Search for the cell housing the specified text and yield its [X, Y] center coordinate. 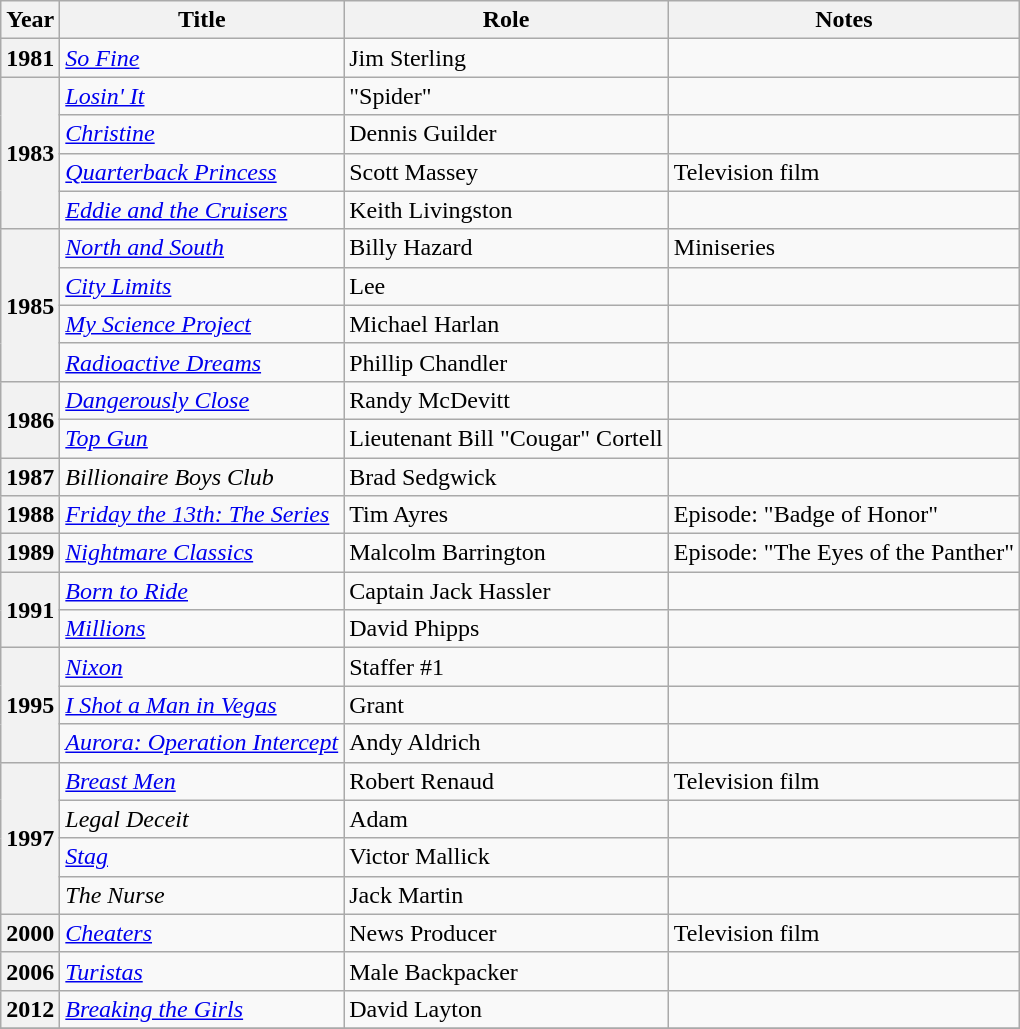
Jim Sterling [506, 58]
Randy McDevitt [506, 400]
1985 [30, 305]
Episode: "The Eyes of the Panther" [844, 553]
Quarterback Princess [202, 172]
Cheaters [202, 933]
Year [30, 20]
Phillip Chandler [506, 362]
City Limits [202, 286]
Radioactive Dreams [202, 362]
Role [506, 20]
1986 [30, 419]
Friday the 13th: The Series [202, 515]
My Science Project [202, 324]
Adam [506, 819]
Top Gun [202, 438]
Victor Mallick [506, 857]
Lee [506, 286]
Billy Hazard [506, 248]
Captain Jack Hassler [506, 591]
Aurora: Operation Intercept [202, 743]
Millions [202, 629]
Christine [202, 134]
1995 [30, 705]
I Shot a Man in Vegas [202, 705]
Andy Aldrich [506, 743]
Malcolm Barrington [506, 553]
Turistas [202, 971]
Breast Men [202, 781]
Nixon [202, 667]
Nightmare Classics [202, 553]
"Spider" [506, 96]
2012 [30, 1009]
Eddie and the Cruisers [202, 210]
David Phipps [506, 629]
Staffer #1 [506, 667]
Male Backpacker [506, 971]
Stag [202, 857]
Born to Ride [202, 591]
Billionaire Boys Club [202, 477]
Grant [506, 705]
Brad Sedgwick [506, 477]
1988 [30, 515]
1987 [30, 477]
News Producer [506, 933]
Miniseries [844, 248]
Title [202, 20]
So Fine [202, 58]
Dangerously Close [202, 400]
Legal Deceit [202, 819]
Lieutenant Bill "Cougar" Cortell [506, 438]
Notes [844, 20]
2006 [30, 971]
David Layton [506, 1009]
Keith Livingston [506, 210]
1981 [30, 58]
Tim Ayres [506, 515]
Losin' It [202, 96]
2000 [30, 933]
Episode: "Badge of Honor" [844, 515]
The Nurse [202, 895]
Breaking the Girls [202, 1009]
Jack Martin [506, 895]
North and South [202, 248]
1989 [30, 553]
1983 [30, 153]
1991 [30, 610]
1997 [30, 838]
Dennis Guilder [506, 134]
Scott Massey [506, 172]
Michael Harlan [506, 324]
Robert Renaud [506, 781]
